For the text-containing cell, return its midpoint in [X, Y] coordinate format. 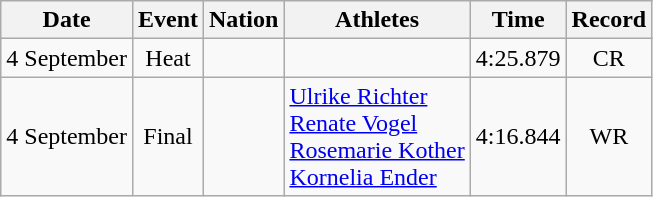
Heat [168, 58]
Nation [244, 20]
CR [609, 58]
WR [609, 136]
Athletes [377, 20]
Record [609, 20]
Time [518, 20]
Final [168, 136]
Date [67, 20]
4:16.844 [518, 136]
Ulrike RichterRenate VogelRosemarie KotherKornelia Ender [377, 136]
4:25.879 [518, 58]
Event [168, 20]
